Determine the [X, Y] coordinate at the center of the cell enclosing the given text.  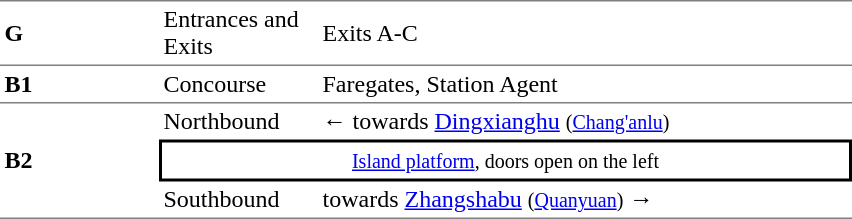
Concourse [238, 85]
Island platform, doors open on the left [506, 161]
G [80, 33]
Faregates, Station Agent [585, 85]
Entrances and Exits [238, 33]
Exits A-C [585, 33]
B1 [80, 85]
Northbound [238, 122]
← towards Dingxianghu (Chang'anlu) [585, 122]
